Provide the (x, y) coordinate of the cell's center where the given text is located.  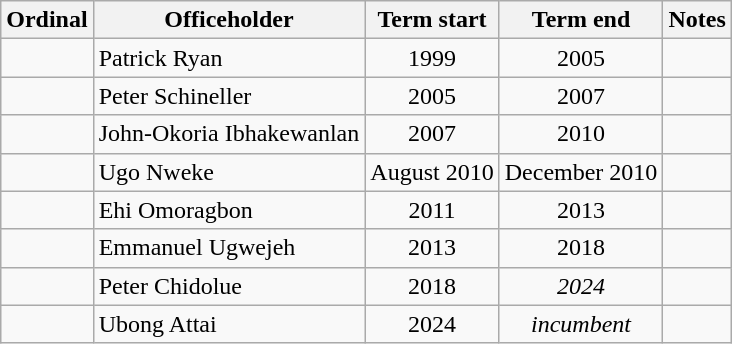
2011 (432, 210)
Peter Schineller (229, 96)
December 2010 (581, 172)
Ehi Omoragbon (229, 210)
Peter Chidolue (229, 286)
Patrick Ryan (229, 58)
incumbent (581, 324)
Emmanuel Ugwejeh (229, 248)
Term end (581, 20)
Officeholder (229, 20)
2010 (581, 134)
Ugo Nweke (229, 172)
Ordinal (47, 20)
1999 (432, 58)
August 2010 (432, 172)
Term start (432, 20)
Ubong Attai (229, 324)
Notes (697, 20)
John-Okoria Ibhakewanlan (229, 134)
